Determine the (X, Y) coordinate at the center of the cell enclosing the given text.  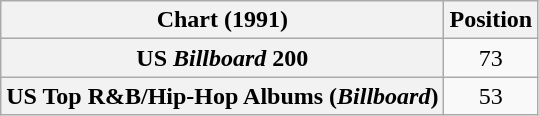
US Top R&B/Hip-Hop Albums (Billboard) (222, 96)
73 (491, 58)
Position (491, 20)
Chart (1991) (222, 20)
US Billboard 200 (222, 58)
53 (491, 96)
